Pinpoint the cell where the given text exists, returning its (x, y) midpoint coordinate. 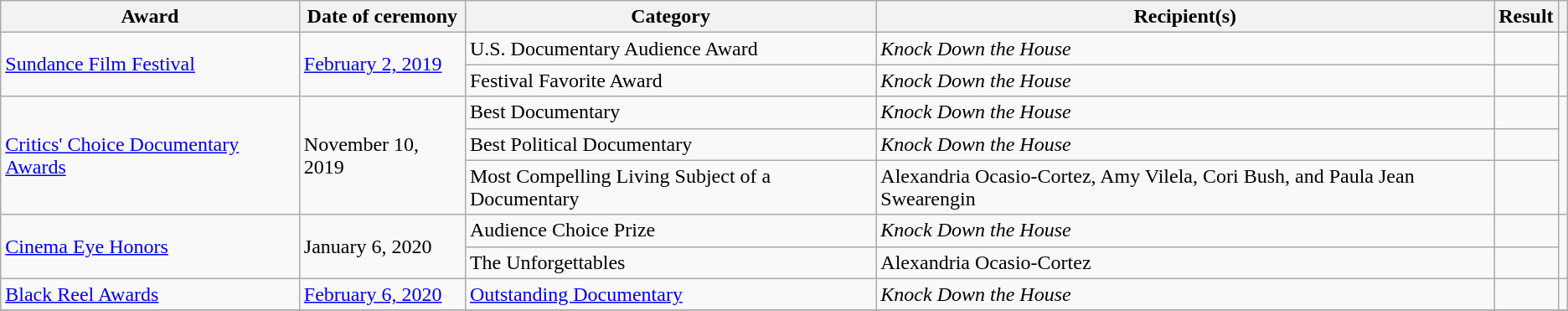
The Unforgettables (670, 262)
January 6, 2020 (382, 246)
Audience Choice Prize (670, 231)
Best Political Documentary (670, 144)
Festival Favorite Award (670, 80)
Sundance Film Festival (151, 65)
Alexandria Ocasio-Cortez (1185, 262)
Outstanding Documentary (670, 294)
Black Reel Awards (151, 294)
U.S. Documentary Audience Award (670, 49)
Alexandria Ocasio-Cortez, Amy Vilela, Cori Bush, and Paula Jean Swearengin (1185, 188)
Best Documentary (670, 112)
November 10, 2019 (382, 156)
Recipient(s) (1185, 17)
Result (1526, 17)
Category (670, 17)
Critics' Choice Documentary Awards (151, 156)
February 6, 2020 (382, 294)
Most Compelling Living Subject of a Documentary (670, 188)
February 2, 2019 (382, 65)
Date of ceremony (382, 17)
Award (151, 17)
Cinema Eye Honors (151, 246)
